Search for the cell housing the specified text and yield its [X, Y] center coordinate. 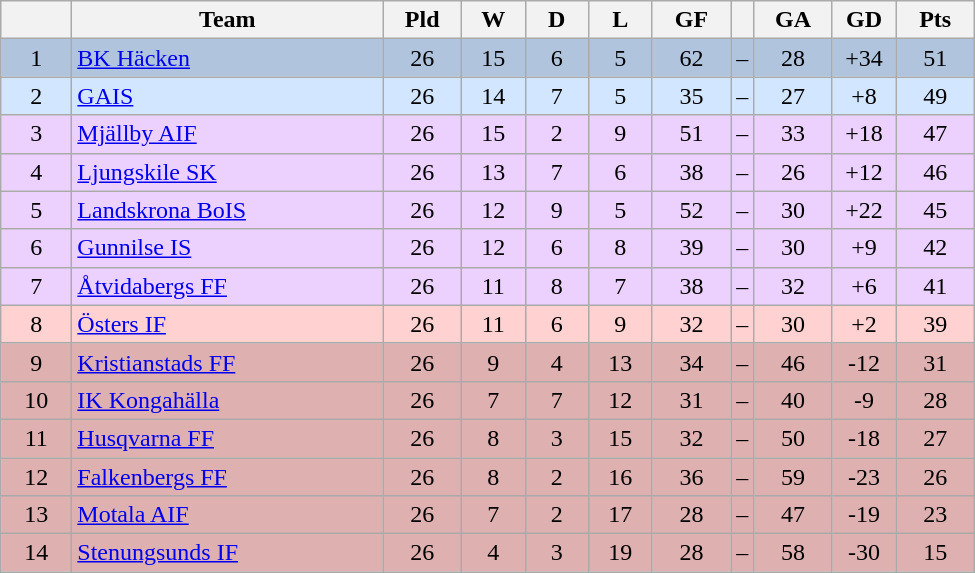
GD [864, 20]
Motala AIF [228, 515]
GF [692, 20]
45 [936, 210]
GA [794, 20]
36 [692, 477]
17 [621, 515]
34 [692, 362]
Gunnilse IS [228, 248]
Pts [936, 20]
-19 [864, 515]
GAIS [228, 96]
IK Kongahälla [228, 400]
+6 [864, 286]
Team [228, 20]
+9 [864, 248]
-18 [864, 438]
Pld [422, 20]
+22 [864, 210]
-9 [864, 400]
-30 [864, 553]
W [493, 20]
Kristianstads FF [228, 362]
35 [692, 96]
62 [692, 58]
+34 [864, 58]
19 [621, 553]
16 [621, 477]
Stenungsunds IF [228, 553]
Falkenbergs FF [228, 477]
Ljungskile SK [228, 172]
-23 [864, 477]
-12 [864, 362]
1 [36, 58]
23 [936, 515]
Åtvidabergs FF [228, 286]
+12 [864, 172]
D [557, 20]
33 [794, 134]
40 [794, 400]
BK Häcken [228, 58]
Mjällby AIF [228, 134]
42 [936, 248]
41 [936, 286]
50 [794, 438]
10 [36, 400]
+2 [864, 324]
52 [692, 210]
+8 [864, 96]
59 [794, 477]
49 [936, 96]
L [621, 20]
+18 [864, 134]
Östers IF [228, 324]
Husqvarna FF [228, 438]
58 [794, 553]
Landskrona BoIS [228, 210]
